Pinpoint the cell where the given text exists, returning its [X, Y] midpoint coordinate. 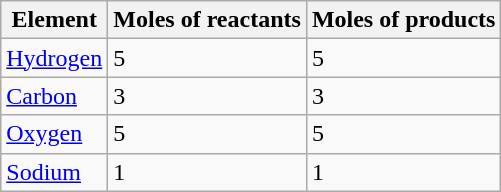
Sodium [54, 172]
Element [54, 20]
Oxygen [54, 134]
Hydrogen [54, 58]
Carbon [54, 96]
Moles of products [404, 20]
Moles of reactants [208, 20]
